From the cell containing the given text, extract its center point as [X, Y] coordinate. 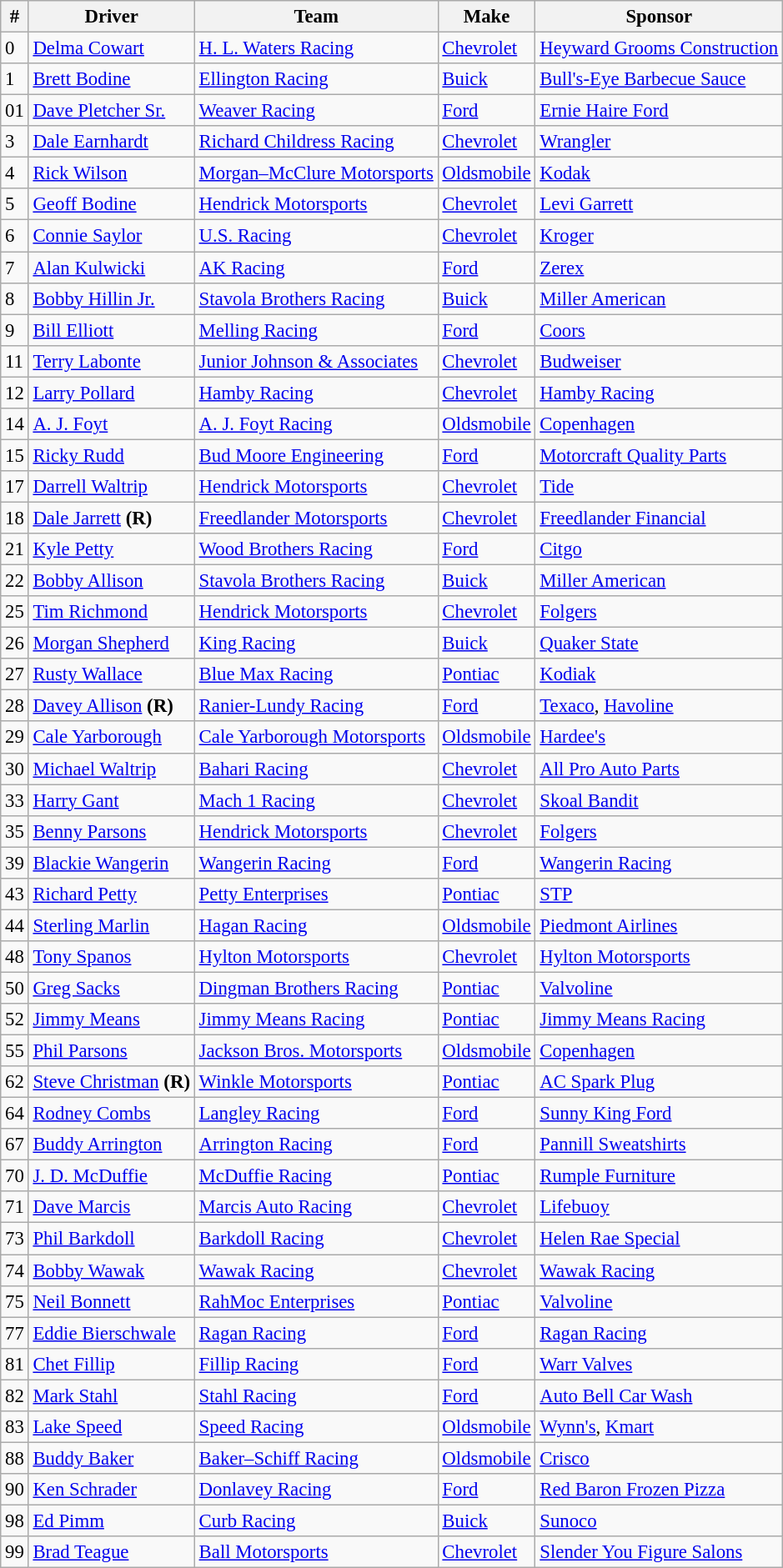
83 [15, 1427]
48 [15, 957]
Buddy Arrington [112, 1145]
Phil Parsons [112, 1051]
62 [15, 1082]
Cale Yarborough Motorsports [316, 738]
Lake Speed [112, 1427]
Hardee's [659, 738]
Dave Pletcher Sr. [112, 111]
67 [15, 1145]
81 [15, 1364]
STP [659, 894]
Terry Labonte [112, 361]
Sterling Marlin [112, 925]
Marcis Auto Racing [316, 1208]
Neil Bonnett [112, 1301]
74 [15, 1270]
Bud Moore Engineering [316, 455]
26 [15, 644]
01 [15, 111]
35 [15, 831]
0 [15, 48]
RahMoc Enterprises [316, 1301]
11 [15, 361]
Ball Motorsports [316, 1552]
J. D. McDuffie [112, 1176]
Sunny King Ford [659, 1114]
Wrangler [659, 142]
Harry Gant [112, 800]
90 [15, 1490]
82 [15, 1395]
Bull's-Eye Barbecue Sauce [659, 79]
64 [15, 1114]
Fillip Racing [316, 1364]
Mach 1 Racing [316, 800]
Sponsor [659, 17]
Junior Johnson & Associates [316, 361]
Curb Racing [316, 1520]
Langley Racing [316, 1114]
7 [15, 268]
Richard Petty [112, 894]
9 [15, 330]
Larry Pollard [112, 393]
30 [15, 769]
Kodak [659, 173]
Connie Saylor [112, 236]
Make [487, 17]
Ranier-Lundy Racing [316, 706]
17 [15, 487]
Levi Garrett [659, 204]
Freedlander Motorsports [316, 518]
15 [15, 455]
Brad Teague [112, 1552]
Hagan Racing [316, 925]
Dale Earnhardt [112, 142]
Slender You Figure Salons [659, 1552]
70 [15, 1176]
Eddie Bierschwale [112, 1333]
52 [15, 1019]
AC Spark Plug [659, 1082]
88 [15, 1458]
6 [15, 236]
Delma Cowart [112, 48]
Chet Fillip [112, 1364]
Rick Wilson [112, 173]
Bill Elliott [112, 330]
75 [15, 1301]
Skoal Bandit [659, 800]
55 [15, 1051]
Rumple Furniture [659, 1176]
Steve Christman (R) [112, 1082]
Weaver Racing [316, 111]
Helen Rae Special [659, 1239]
Tide [659, 487]
Quaker State [659, 644]
Ellington Racing [316, 79]
22 [15, 581]
AK Racing [316, 268]
25 [15, 612]
Davey Allison (R) [112, 706]
Bobby Wawak [112, 1270]
Kroger [659, 236]
Blackie Wangerin [112, 863]
Melling Racing [316, 330]
98 [15, 1520]
71 [15, 1208]
77 [15, 1333]
Morgan–McClure Motorsports [316, 173]
73 [15, 1239]
Jimmy Means [112, 1019]
Ricky Rudd [112, 455]
H. L. Waters Racing [316, 48]
Ken Schrader [112, 1490]
Sunoco [659, 1520]
Tim Richmond [112, 612]
Wood Brothers Racing [316, 549]
4 [15, 173]
Zerex [659, 268]
Budweiser [659, 361]
Richard Childress Racing [316, 142]
Ed Pimm [112, 1520]
Tony Spanos [112, 957]
Mark Stahl [112, 1395]
Freedlander Financial [659, 518]
50 [15, 988]
21 [15, 549]
Michael Waltrip [112, 769]
Pannill Sweatshirts [659, 1145]
Red Baron Frozen Pizza [659, 1490]
Speed Racing [316, 1427]
8 [15, 298]
Jackson Bros. Motorsports [316, 1051]
29 [15, 738]
Driver [112, 17]
Stahl Racing [316, 1395]
3 [15, 142]
Buddy Baker [112, 1458]
Barkdoll Racing [316, 1239]
Petty Enterprises [316, 894]
All Pro Auto Parts [659, 769]
Baker–Schiff Racing [316, 1458]
Brett Bodine [112, 79]
Warr Valves [659, 1364]
27 [15, 674]
King Racing [316, 644]
43 [15, 894]
Coors [659, 330]
Winkle Motorsports [316, 1082]
Darrell Waltrip [112, 487]
Rodney Combs [112, 1114]
Benny Parsons [112, 831]
Ernie Haire Ford [659, 111]
18 [15, 518]
Alan Kulwicki [112, 268]
U.S. Racing [316, 236]
Dale Jarrett (R) [112, 518]
Crisco [659, 1458]
Donlavey Racing [316, 1490]
39 [15, 863]
12 [15, 393]
28 [15, 706]
44 [15, 925]
Texaco, Havoline [659, 706]
Wynn's, Kmart [659, 1427]
33 [15, 800]
1 [15, 79]
Motorcraft Quality Parts [659, 455]
Piedmont Airlines [659, 925]
Dingman Brothers Racing [316, 988]
Bobby Hillin Jr. [112, 298]
Greg Sacks [112, 988]
Dave Marcis [112, 1208]
99 [15, 1552]
Citgo [659, 549]
Auto Bell Car Wash [659, 1395]
A. J. Foyt [112, 424]
Arrington Racing [316, 1145]
Heyward Grooms Construction [659, 48]
Phil Barkdoll [112, 1239]
14 [15, 424]
Kodiak [659, 674]
Blue Max Racing [316, 674]
Geoff Bodine [112, 204]
A. J. Foyt Racing [316, 424]
Bahari Racing [316, 769]
Kyle Petty [112, 549]
# [15, 17]
5 [15, 204]
Cale Yarborough [112, 738]
Rusty Wallace [112, 674]
McDuffie Racing [316, 1176]
Team [316, 17]
Lifebuoy [659, 1208]
Bobby Allison [112, 581]
Morgan Shepherd [112, 644]
